Pinpoint the cell where the given text exists, returning its (x, y) midpoint coordinate. 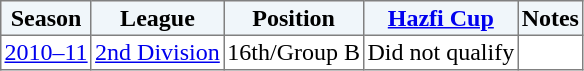
16th/Group B (294, 52)
2nd Division (157, 52)
Position (294, 18)
Hazfi Cup (441, 18)
League (157, 18)
Season (46, 18)
Did not qualify (441, 52)
2010–11 (46, 52)
Notes (550, 18)
